Provide the [X, Y] coordinate of the cell's center where the given text is located.  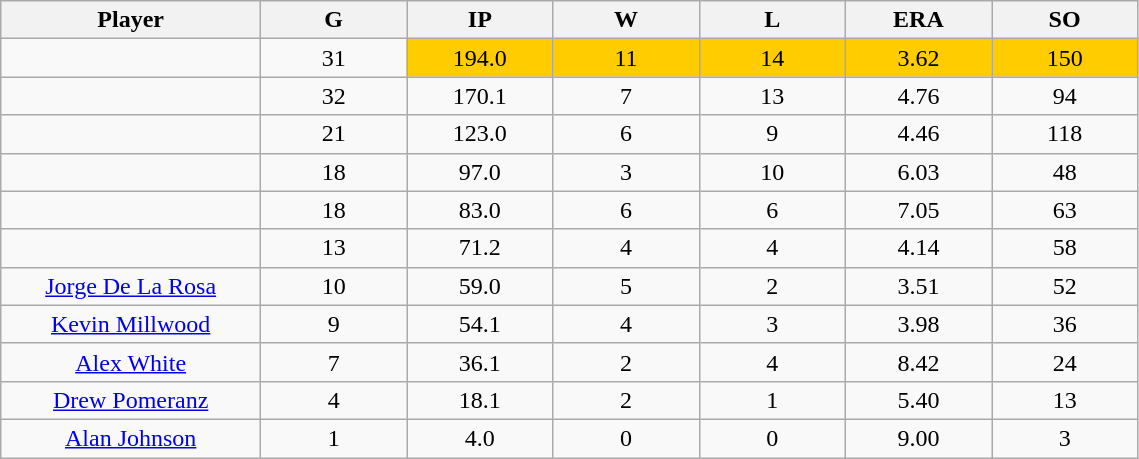
52 [1065, 286]
Kevin Millwood [131, 324]
G [334, 20]
7.05 [918, 210]
170.1 [480, 96]
59.0 [480, 286]
97.0 [480, 172]
IP [480, 20]
5.40 [918, 400]
54.1 [480, 324]
3.62 [918, 58]
36 [1065, 324]
24 [1065, 362]
5 [626, 286]
4.46 [918, 134]
150 [1065, 58]
Drew Pomeranz [131, 400]
118 [1065, 134]
94 [1065, 96]
4.76 [918, 96]
63 [1065, 210]
18.1 [480, 400]
14 [772, 58]
123.0 [480, 134]
71.2 [480, 248]
48 [1065, 172]
4.0 [480, 438]
4.14 [918, 248]
6.03 [918, 172]
SO [1065, 20]
31 [334, 58]
21 [334, 134]
83.0 [480, 210]
L [772, 20]
W [626, 20]
36.1 [480, 362]
Jorge De La Rosa [131, 286]
3.51 [918, 286]
Alan Johnson [131, 438]
194.0 [480, 58]
58 [1065, 248]
32 [334, 96]
Alex White [131, 362]
9.00 [918, 438]
8.42 [918, 362]
ERA [918, 20]
11 [626, 58]
Player [131, 20]
3.98 [918, 324]
